Locate the cell with the specified text and output its (X, Y) center coordinate. 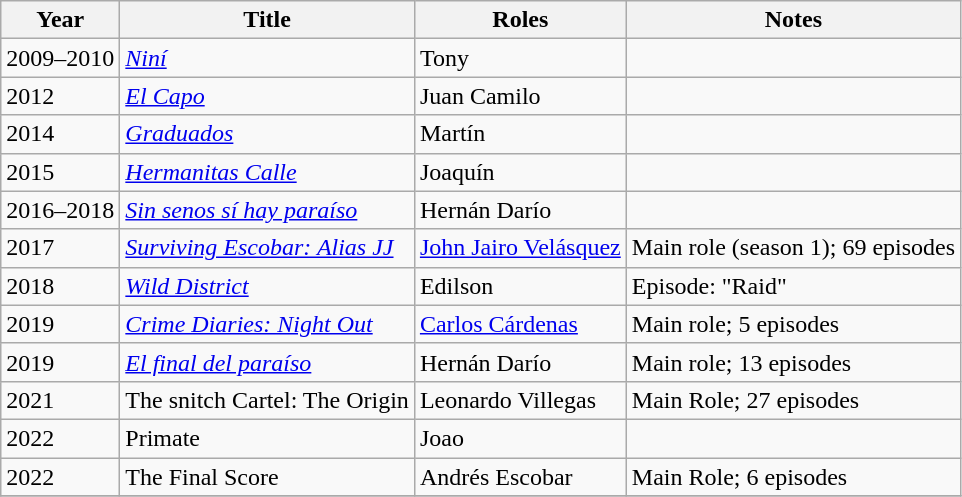
2017 (60, 248)
2018 (60, 286)
Wild District (268, 286)
Edilson (520, 286)
Episode: "Raid" (793, 286)
El Capo (268, 96)
Sin senos sí hay paraíso (268, 210)
The snitch Cartel: The Origin (268, 400)
Primate (268, 438)
Joaquín (520, 172)
2015 (60, 172)
2009–2010 (60, 58)
Main Role; 27 episodes (793, 400)
Hermanitas Calle (268, 172)
Main role; 5 episodes (793, 324)
Leonardo Villegas (520, 400)
Tony (520, 58)
Title (268, 20)
Joao (520, 438)
Roles (520, 20)
El final del paraíso (268, 362)
2012 (60, 96)
The Final Score (268, 477)
Martín (520, 134)
2014 (60, 134)
Carlos Cárdenas (520, 324)
Notes (793, 20)
Crime Diaries: Night Out (268, 324)
Main Role; 6 episodes (793, 477)
Graduados (268, 134)
Main role; 13 episodes (793, 362)
John Jairo Velásquez (520, 248)
Andrés Escobar (520, 477)
Year (60, 20)
Juan Camilo (520, 96)
Surviving Escobar: Alias JJ (268, 248)
2021 (60, 400)
Niní (268, 58)
2016–2018 (60, 210)
Main role (season 1); 69 episodes (793, 248)
